Return (X, Y) of the center of cell containing provided text 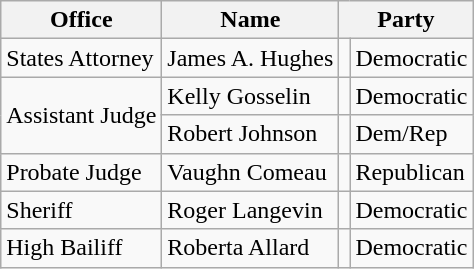
Robert Johnson (250, 134)
States Attorney (82, 58)
Republican (412, 172)
Vaughn Comeau (250, 172)
Sheriff (82, 210)
Party (406, 20)
Kelly Gosselin (250, 96)
Roberta Allard (250, 248)
Office (82, 20)
Dem/Rep (412, 134)
Probate Judge (82, 172)
High Bailiff (82, 248)
Name (250, 20)
James A. Hughes (250, 58)
Roger Langevin (250, 210)
Assistant Judge (82, 115)
